Pinpoint the cell where the given text exists, returning its (X, Y) midpoint coordinate. 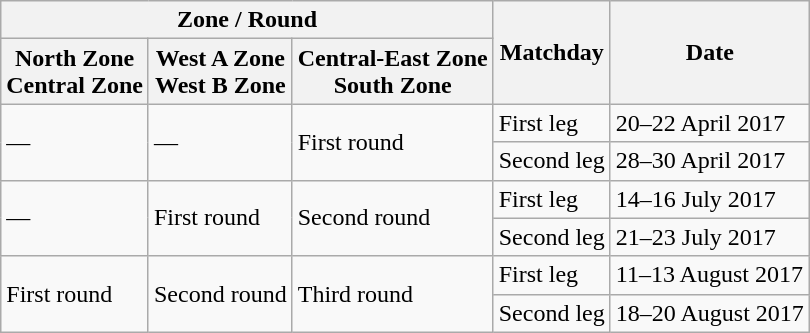
Zone / Round (247, 20)
Matchday (552, 52)
14–16 July 2017 (710, 199)
West A ZoneWest B Zone (220, 72)
28–30 April 2017 (710, 161)
Date (710, 52)
20–22 April 2017 (710, 123)
21–23 July 2017 (710, 237)
11–13 August 2017 (710, 275)
Central-East ZoneSouth Zone (392, 72)
North ZoneCentral Zone (75, 72)
18–20 August 2017 (710, 313)
Third round (392, 294)
